For the text-containing cell, return its midpoint in (x, y) coordinate format. 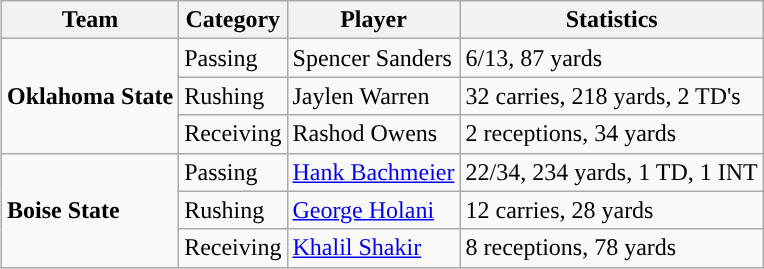
32 carries, 218 yards, 2 TD's (612, 96)
Statistics (612, 20)
Jaylen Warren (374, 96)
Team (90, 20)
Rashod Owens (374, 134)
6/13, 87 yards (612, 58)
Spencer Sanders (374, 58)
George Holani (374, 210)
Category (233, 20)
2 receptions, 34 yards (612, 134)
22/34, 234 yards, 1 TD, 1 INT (612, 172)
Hank Bachmeier (374, 172)
Oklahoma State (90, 96)
Player (374, 20)
12 carries, 28 yards (612, 210)
Boise State (90, 210)
8 receptions, 78 yards (612, 248)
Khalil Shakir (374, 248)
